Find where the given text appears and provide that cell's center as [X, Y] coordinate. 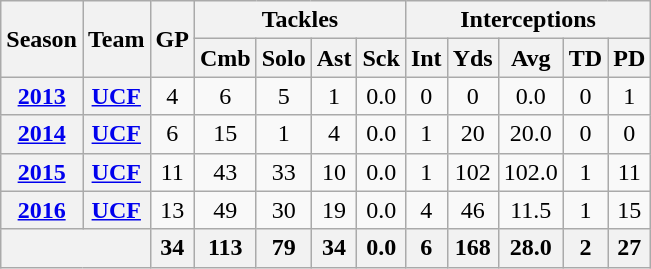
28.0 [530, 248]
2014 [42, 134]
Avg [530, 58]
10 [334, 172]
33 [284, 172]
2016 [42, 210]
TD [585, 58]
46 [472, 210]
Yds [472, 58]
2 [585, 248]
Int [426, 58]
102.0 [530, 172]
Solo [284, 58]
102 [472, 172]
Team [116, 39]
Ast [334, 58]
Season [42, 39]
13 [172, 210]
79 [284, 248]
113 [225, 248]
2013 [42, 96]
Sck [381, 58]
30 [284, 210]
Tackles [300, 20]
2015 [42, 172]
19 [334, 210]
Cmb [225, 58]
43 [225, 172]
27 [630, 248]
20.0 [530, 134]
168 [472, 248]
Interceptions [528, 20]
20 [472, 134]
GP [172, 39]
PD [630, 58]
49 [225, 210]
5 [284, 96]
11.5 [530, 210]
